Return the (x, y) coordinate for the center point of the cell that contains the specified text.  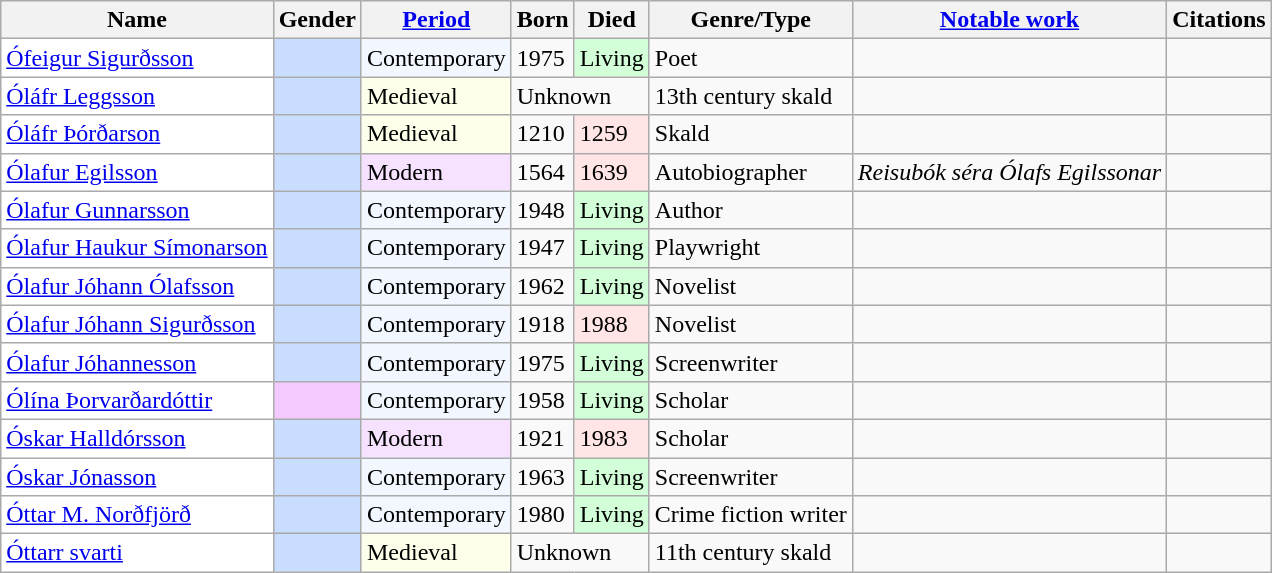
Reisubók séra Ólafs Egilssonar (1009, 172)
Óskar Halldórsson (137, 438)
Ólafur Jóhann Sigurðsson (137, 324)
Playwright (750, 248)
Name (137, 20)
Ólafur Jóhannesson (137, 362)
Ólína Þorvarðardóttir (137, 400)
Gender (317, 20)
1980 (542, 515)
Period (436, 20)
Ólafur Gunnarsson (137, 210)
Ólafur Egilsson (137, 172)
1988 (612, 324)
1259 (612, 134)
Genre/Type (750, 20)
1983 (612, 438)
Born (542, 20)
Author (750, 210)
Autobiographer (750, 172)
1918 (542, 324)
Ólafur Haukur Símonarson (137, 248)
1921 (542, 438)
1963 (542, 477)
1210 (542, 134)
1948 (542, 210)
Crime fiction writer (750, 515)
1947 (542, 248)
1564 (542, 172)
Citations (1219, 20)
11th century skald (750, 553)
Skald (750, 134)
13th century skald (750, 96)
Óttar M. Norðfjörð (137, 515)
Died (612, 20)
1958 (542, 400)
1962 (542, 286)
Notable work (1009, 20)
Poet (750, 58)
Óttarr svarti (137, 553)
Óláfr Þórðarson (137, 134)
Ólafur Jóhann Ólafsson (137, 286)
Ófeigur Sigurðsson (137, 58)
Óláfr Leggsson (137, 96)
1639 (612, 172)
Óskar Jónasson (137, 477)
